Capture the cell that displays the provided text and extract its (x, y) central coordinate. 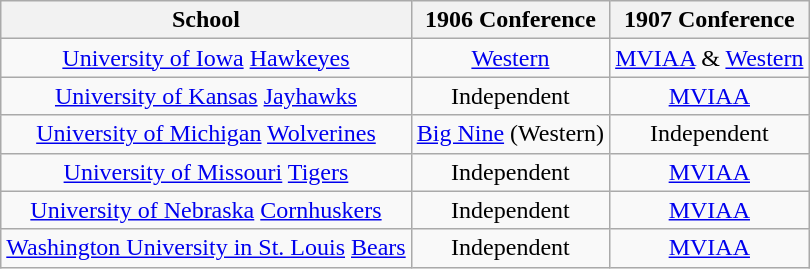
School (206, 20)
University of Iowa Hawkeyes (206, 58)
Big Nine (Western) (510, 134)
University of Michigan Wolverines (206, 134)
1906 Conference (510, 20)
University of Missouri Tigers (206, 172)
1907 Conference (710, 20)
University of Nebraska Cornhuskers (206, 210)
Washington University in St. Louis Bears (206, 248)
MVIAA & Western (710, 58)
University of Kansas Jayhawks (206, 96)
Western (510, 58)
